Output the [x, y] coordinate of the center of the cell containing the given text.  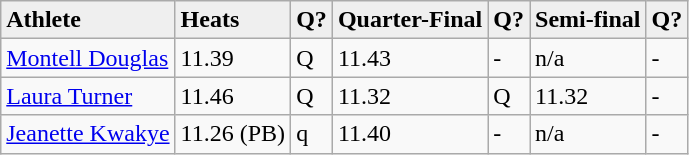
11.40 [410, 134]
q [312, 134]
Athlete [88, 20]
Semi-final [588, 20]
11.43 [410, 58]
Montell Douglas [88, 58]
Laura Turner [88, 96]
11.39 [233, 58]
Quarter-Final [410, 20]
Heats [233, 20]
11.26 (PB) [233, 134]
Jeanette Kwakye [88, 134]
11.46 [233, 96]
